Detect which cell encompasses the target text, then output its [X, Y] center coordinate. 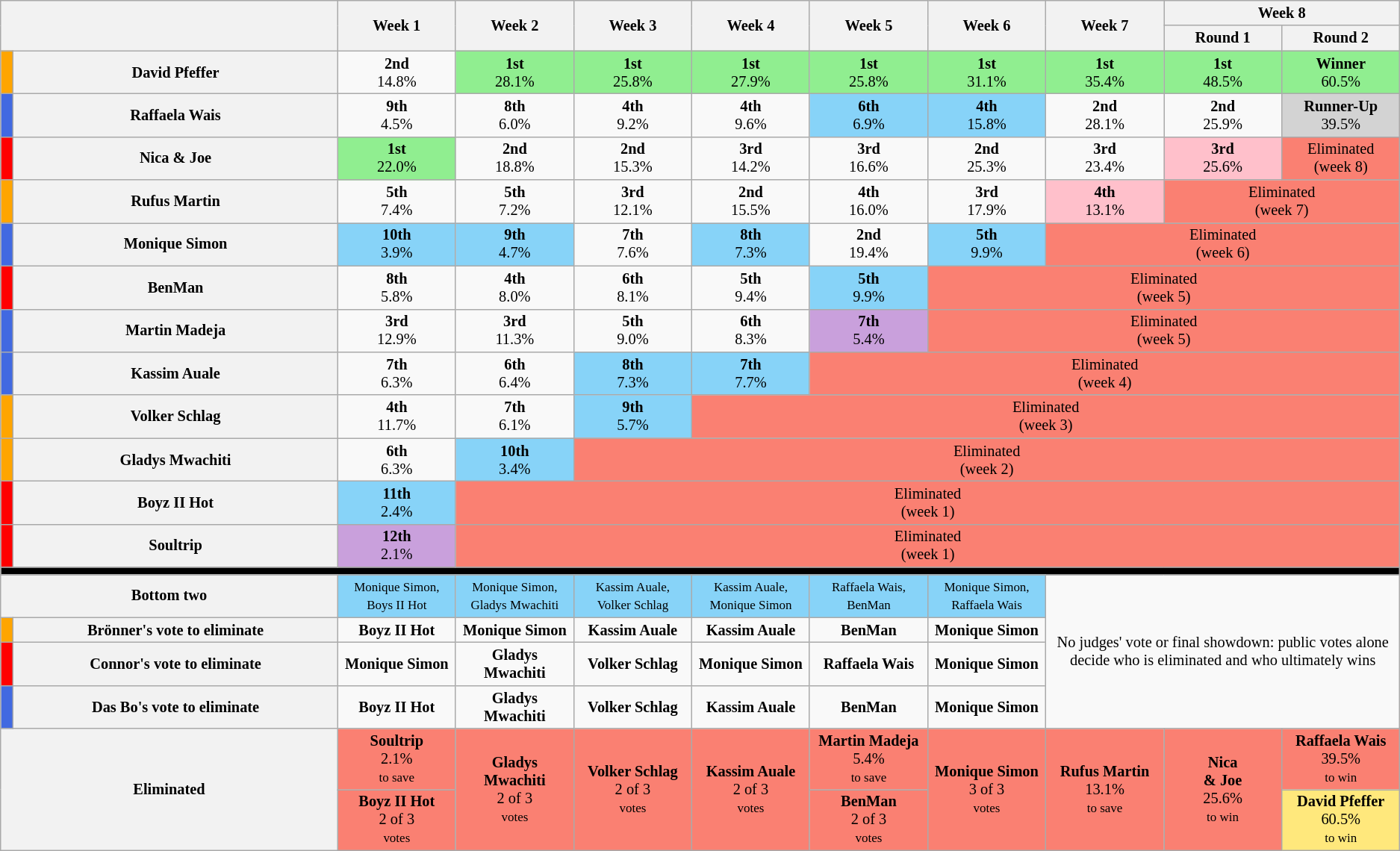
1st31.1% [986, 72]
Week 2 [514, 25]
2nd15.3% [632, 158]
David Pfeffer [176, 72]
7th7.7% [750, 373]
4th9.6% [750, 115]
Kassim Auale 2 of 3votes [750, 790]
9th4.5% [396, 115]
Das Bo's vote to eliminate [176, 707]
Week 1 [396, 25]
7th6.3% [396, 373]
3rd12.1% [632, 202]
9th4.7% [514, 244]
12th2.1% [396, 546]
3rd14.2% [750, 158]
2nd25.3% [986, 158]
Gladys Mwachiti 2 of 3votes [514, 790]
Week 8 [1282, 13]
Week 6 [986, 25]
Week 7 [1105, 25]
6th8.1% [632, 287]
Brönner's vote to eliminate [176, 630]
Nica& Joe 25.6%to win [1223, 790]
Eliminated(week 7) [1282, 202]
2nd28.1% [1105, 115]
3rd23.4% [1105, 158]
Runner-Up39.5% [1341, 115]
8th5.8% [396, 287]
BenMan 2 of 3votes [868, 820]
Rufus Martin 13.1%to save [1105, 790]
Rufus Martin [176, 202]
2nd14.8% [396, 72]
8th6.0% [514, 115]
Raffaela Wais,BenMan [868, 596]
Bottom two [169, 596]
5th7.4% [396, 202]
1st48.5% [1223, 72]
1st28.1% [514, 72]
Eliminated(week 3) [1045, 417]
4th8.0% [514, 287]
2nd15.5% [750, 202]
Monique Simon,Boys II Hot [396, 596]
1st27.9% [750, 72]
1st35.4% [1105, 72]
2nd18.8% [514, 158]
1st22.0% [396, 158]
Connor's vote to eliminate [176, 664]
Volker Schlag 2 of 3votes [632, 790]
6th6.9% [868, 115]
Eliminated [169, 790]
11th2.4% [396, 502]
Winner60.5% [1341, 72]
4th11.7% [396, 417]
3rd25.6% [1223, 158]
6th8.3% [750, 331]
Eliminated(week 4) [1104, 373]
Soultrip 2.1%to save [396, 759]
6th6.3% [396, 460]
Monique Simon 3 of 3votes [986, 790]
Round 2 [1341, 38]
4th13.1% [1105, 202]
Kassim Auale,Monique Simon [750, 596]
4th16.0% [868, 202]
3rd12.9% [396, 331]
Nica & Joe [176, 158]
7th7.6% [632, 244]
5th7.2% [514, 202]
Eliminated(week 2) [986, 460]
Monique Simon,Gladys Mwachiti [514, 596]
Week 4 [750, 25]
Kassim Auale,Volker Schlag [632, 596]
Monique Simon,Raffaela Wais [986, 596]
10th3.9% [396, 244]
7th5.4% [868, 331]
5th9.0% [632, 331]
3rd17.9% [986, 202]
6th6.4% [514, 373]
David Pfeffer 60.5%to win [1341, 820]
2nd25.9% [1223, 115]
5th9.4% [750, 287]
2nd19.4% [868, 244]
Week 5 [868, 25]
3rd16.6% [868, 158]
Round 1 [1223, 38]
Soultrip [176, 546]
No judges' vote or final showdown: public votes alone decide who is eliminated and who ultimately wins [1223, 651]
9th5.7% [632, 417]
3rd11.3% [514, 331]
Martin Madeja [176, 331]
Eliminated(week 6) [1223, 244]
10th3.4% [514, 460]
Martin Madeja 5.4%to save [868, 759]
7th6.1% [514, 417]
Raffaela Wais 39.5%to win [1341, 759]
4th15.8% [986, 115]
Boyz II Hot 2 of 3votes [396, 820]
Week 3 [632, 25]
Eliminated(week 8) [1341, 158]
4th9.2% [632, 115]
